Scan for the cell matching the given text and deliver its [X, Y] coordinate at center. 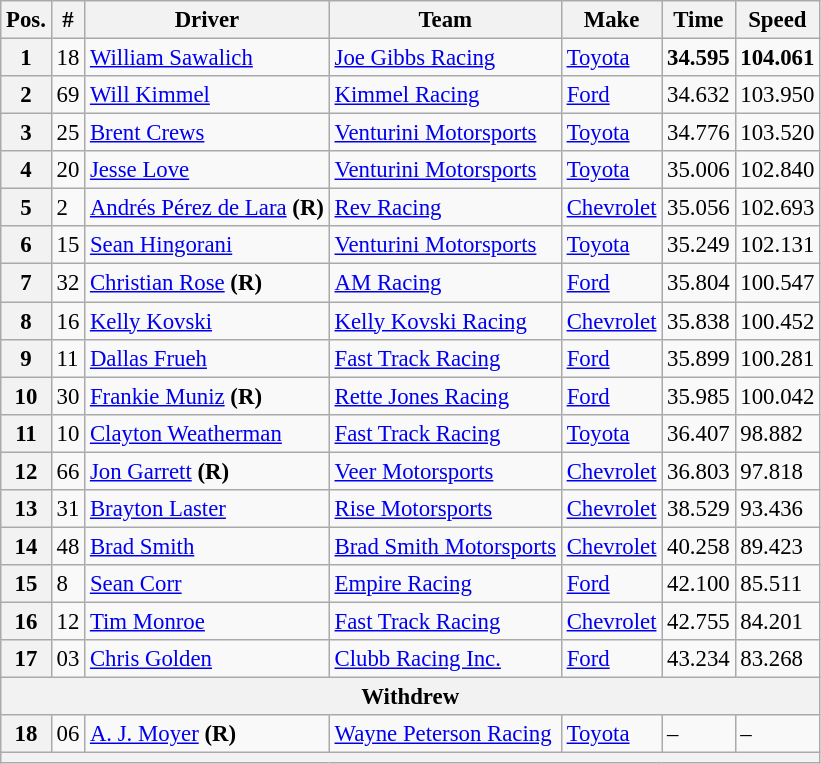
Kimmel Racing [445, 95]
97.818 [778, 471]
Clayton Weatherman [208, 433]
32 [68, 283]
100.281 [778, 358]
35.249 [698, 245]
6 [26, 245]
03 [68, 659]
13 [26, 509]
Frankie Muniz (R) [208, 396]
Clubb Racing Inc. [445, 659]
34.632 [698, 95]
69 [68, 95]
Kelly Kovski Racing [445, 321]
100.042 [778, 396]
100.452 [778, 321]
48 [68, 546]
Kelly Kovski [208, 321]
20 [68, 170]
Jesse Love [208, 170]
Team [445, 20]
98.882 [778, 433]
Rise Motorsports [445, 509]
38.529 [698, 509]
102.693 [778, 208]
84.201 [778, 621]
1 [26, 58]
36.407 [698, 433]
Brent Crews [208, 133]
40.258 [698, 546]
Wayne Peterson Racing [445, 734]
36.803 [698, 471]
35.006 [698, 170]
89.423 [778, 546]
Make [611, 20]
30 [68, 396]
AM Racing [445, 283]
42.755 [698, 621]
66 [68, 471]
34.776 [698, 133]
7 [26, 283]
Tim Monroe [208, 621]
85.511 [778, 584]
25 [68, 133]
Rette Jones Racing [445, 396]
Chris Golden [208, 659]
14 [26, 546]
William Sawalich [208, 58]
Christian Rose (R) [208, 283]
Jon Garrett (R) [208, 471]
Empire Racing [445, 584]
Withdrew [410, 697]
Time [698, 20]
Sean Corr [208, 584]
9 [26, 358]
93.436 [778, 509]
83.268 [778, 659]
Andrés Pérez de Lara (R) [208, 208]
Brad Smith Motorsports [445, 546]
31 [68, 509]
06 [68, 734]
35.899 [698, 358]
102.840 [778, 170]
Brad Smith [208, 546]
5 [26, 208]
Brayton Laster [208, 509]
35.985 [698, 396]
35.838 [698, 321]
35.056 [698, 208]
104.061 [778, 58]
Pos. [26, 20]
42.100 [698, 584]
Veer Motorsports [445, 471]
# [68, 20]
Dallas Frueh [208, 358]
103.950 [778, 95]
102.131 [778, 245]
3 [26, 133]
43.234 [698, 659]
Sean Hingorani [208, 245]
4 [26, 170]
100.547 [778, 283]
17 [26, 659]
Will Kimmel [208, 95]
34.595 [698, 58]
Joe Gibbs Racing [445, 58]
Speed [778, 20]
Rev Racing [445, 208]
A. J. Moyer (R) [208, 734]
Driver [208, 20]
35.804 [698, 283]
103.520 [778, 133]
